Detect which cell encompasses the target text, then output its [X, Y] center coordinate. 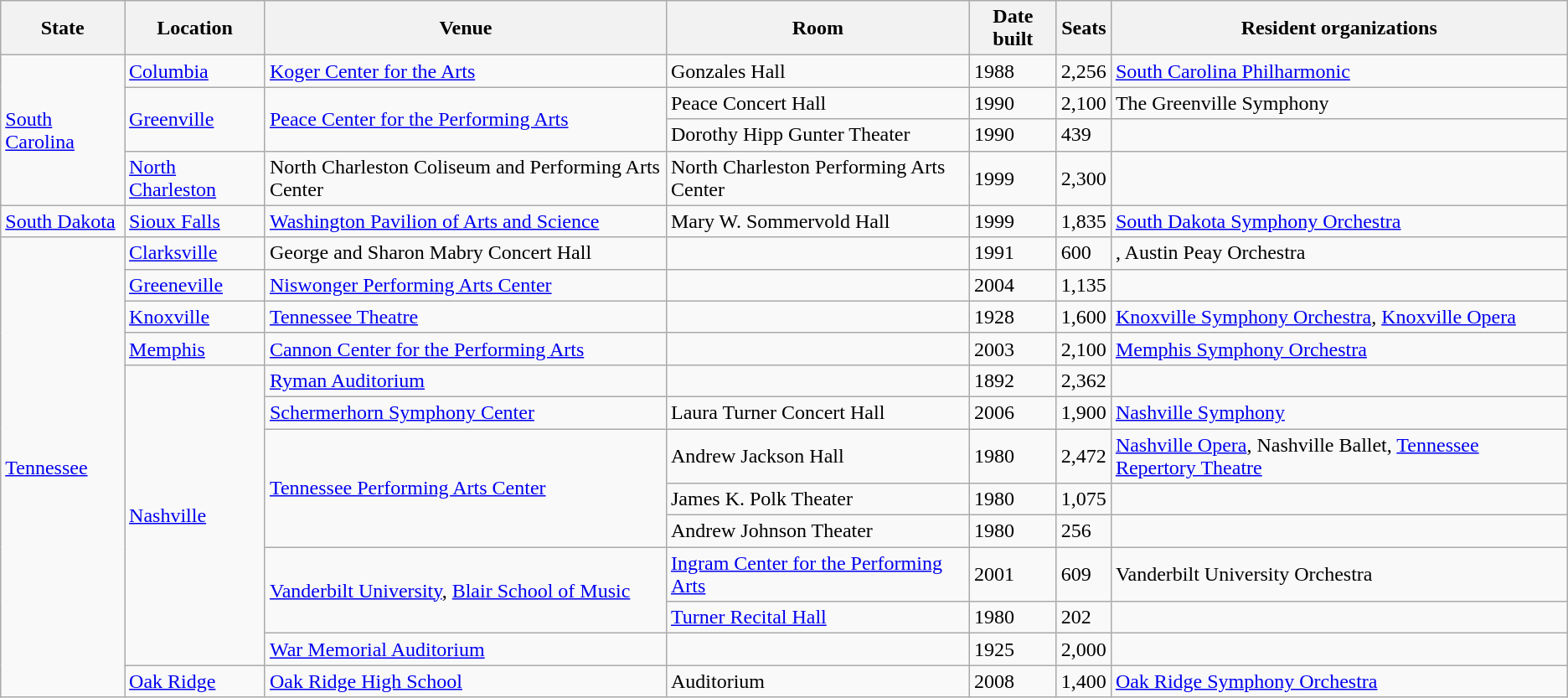
Memphis Symphony Orchestra [1338, 349]
Dorothy Hipp Gunter Theater [818, 135]
1991 [1013, 253]
Knoxville Symphony Orchestra, Knoxville Opera [1338, 317]
Date built [1013, 28]
Koger Center for the Arts [466, 71]
2001 [1013, 575]
, Austin Peay Orchestra [1338, 253]
North Charleston [195, 178]
The Greenville Symphony [1338, 103]
Gonzales Hall [818, 71]
600 [1084, 253]
2006 [1013, 412]
2003 [1013, 349]
2,362 [1084, 380]
Nashville Symphony [1338, 412]
South Carolina Philharmonic [1338, 71]
Knoxville [195, 317]
Turner Recital Hall [818, 618]
Clarksville [195, 253]
Nashville Opera, Nashville Ballet, Tennessee Repertory Theatre [1338, 456]
1,600 [1084, 317]
2,472 [1084, 456]
Cannon Center for the Performing Arts [466, 349]
Niswonger Performing Arts Center [466, 285]
Mary W. Sommervold Hall [818, 221]
Auditorium [818, 681]
North Charleston Coliseum and Performing Arts Center [466, 178]
439 [1084, 135]
Washington Pavilion of Arts and Science [466, 221]
Venue [466, 28]
256 [1084, 531]
Sioux Falls [195, 221]
South Dakota Symphony Orchestra [1338, 221]
Oak Ridge Symphony Orchestra [1338, 681]
1925 [1013, 649]
2004 [1013, 285]
James K. Polk Theater [818, 499]
2,300 [1084, 178]
Peace Center for the Performing Arts [466, 119]
Nashville [195, 514]
2,000 [1084, 649]
2008 [1013, 681]
Laura Turner Concert Hall [818, 412]
North Charleston Performing Arts Center [818, 178]
1928 [1013, 317]
1,400 [1084, 681]
1,835 [1084, 221]
1,075 [1084, 499]
Greeneville [195, 285]
Andrew Johnson Theater [818, 531]
Tennessee [63, 468]
Ryman Auditorium [466, 380]
1,900 [1084, 412]
War Memorial Auditorium [466, 649]
Columbia [195, 71]
Oak Ridge High School [466, 681]
2,256 [1084, 71]
South Carolina [63, 131]
Andrew Jackson Hall [818, 456]
Tennessee Theatre [466, 317]
Memphis [195, 349]
Oak Ridge [195, 681]
Seats [1084, 28]
George and Sharon Mabry Concert Hall [466, 253]
Peace Concert Hall [818, 103]
Greenville [195, 119]
State [63, 28]
1988 [1013, 71]
Vanderbilt University, Blair School of Music [466, 590]
Location [195, 28]
Vanderbilt University Orchestra [1338, 575]
Room [818, 28]
South Dakota [63, 221]
Resident organizations [1338, 28]
1892 [1013, 380]
Tennessee Performing Arts Center [466, 488]
1,135 [1084, 285]
Schermerhorn Symphony Center [466, 412]
609 [1084, 575]
202 [1084, 618]
Ingram Center for the Performing Arts [818, 575]
